Identify which cell holds the provided text, then report its [x, y] central coordinate. 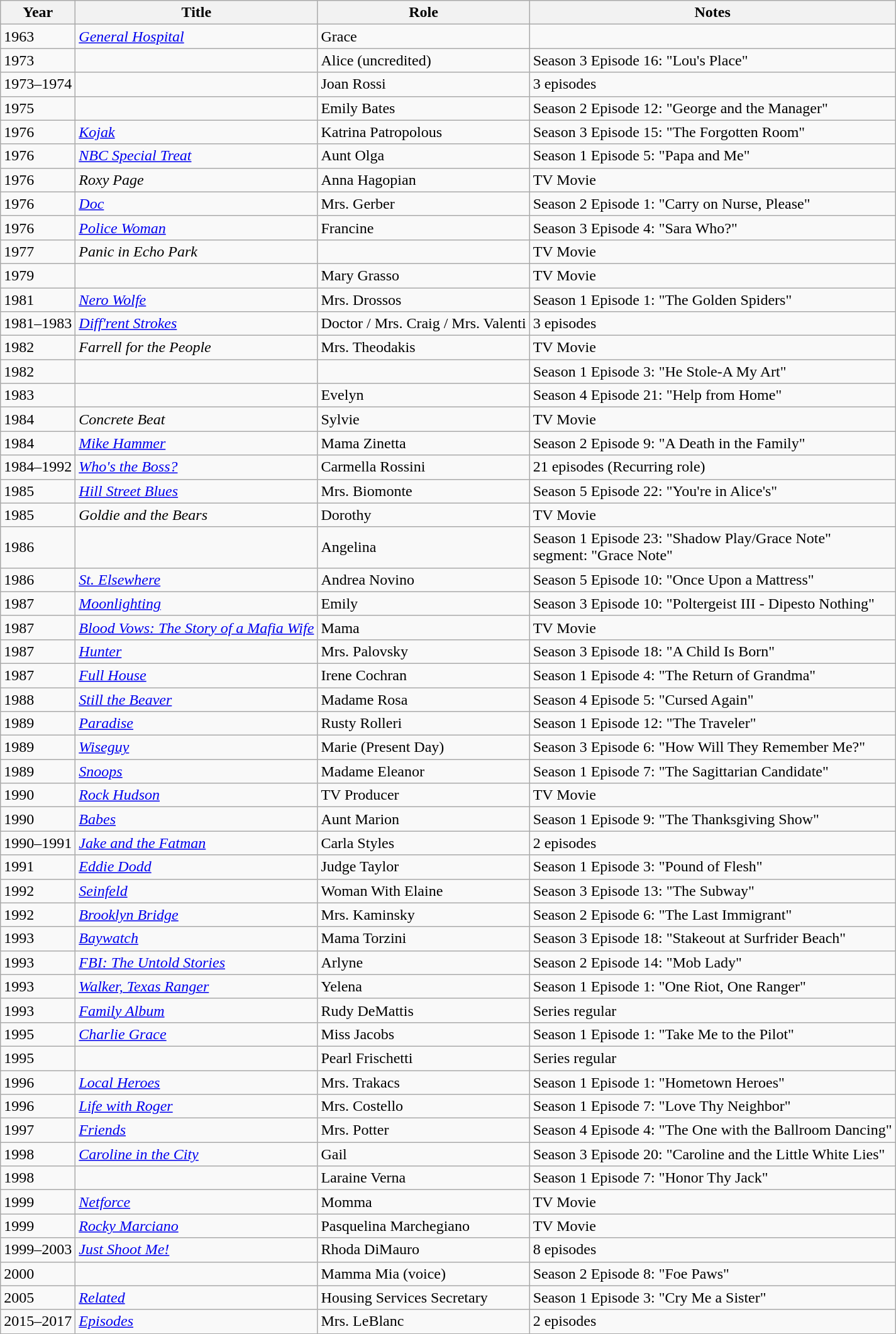
Gail [424, 1154]
1984–1992 [38, 467]
Life with Roger [196, 1106]
Jake and the Fatman [196, 843]
Doc [196, 204]
Full House [196, 675]
Anna Hagopian [424, 180]
2000 [38, 1274]
Season 4 Episode 4: "The One with the Ballroom Dancing" [712, 1130]
Season 2 Episode 12: "George and the Manager" [712, 108]
Mrs. Costello [424, 1106]
Just Shoot Me! [196, 1250]
Snoops [196, 771]
Judge Taylor [424, 867]
Netforce [196, 1202]
Mrs. Potter [424, 1130]
Brooklyn Bridge [196, 915]
Madame Rosa [424, 700]
Hunter [196, 651]
Marie (Present Day) [424, 747]
Season 1 Episode 7: "Honor Thy Jack" [712, 1178]
Season 3 Episode 15: "The Forgotten Room" [712, 132]
Who's the Boss? [196, 467]
Babes [196, 819]
Season 2 Episode 14: "Mob Lady" [712, 962]
Laraine Verna [424, 1178]
Aunt Olga [424, 156]
Dorothy [424, 515]
Aunt Marion [424, 819]
Mama Zinetta [424, 443]
Season 1 Episode 1: "Take Me to the Pilot" [712, 1034]
Arlyne [424, 962]
Pasquelina Marchegiano [424, 1226]
Katrina Patropolous [424, 132]
Mamma Mia (voice) [424, 1274]
Mrs. Theodakis [424, 348]
Emily [424, 604]
Year [38, 13]
1975 [38, 108]
Farrell for the People [196, 348]
Mama [424, 627]
Mrs. LeBlanc [424, 1321]
Season 1 Episode 3: "He Stole-A My Art" [712, 372]
1983 [38, 395]
1999–2003 [38, 1250]
Rhoda DiMauro [424, 1250]
Joan Rossi [424, 84]
Carmella Rossini [424, 467]
Season 3 Episode 16: "Lou's Place" [712, 60]
Role [424, 13]
Madame Eleanor [424, 771]
Season 5 Episode 10: "Once Upon a Mattress" [712, 580]
Angelina [424, 547]
Season 1 Episode 4: "The Return of Grandma" [712, 675]
Kojak [196, 132]
Season 1 Episode 1: "The Golden Spiders" [712, 300]
Season 1 Episode 23: "Shadow Play/Grace Note"segment: "Grace Note" [712, 547]
Mrs. Gerber [424, 204]
Sylvie [424, 419]
Walker, Texas Ranger [196, 986]
1979 [38, 275]
21 episodes (Recurring role) [712, 467]
Evelyn [424, 395]
Season 3 Episode 4: "Sara Who?" [712, 228]
Season 3 Episode 20: "Caroline and the Little White Lies" [712, 1154]
Rudy DeMattis [424, 1010]
1981 [38, 300]
Hill Street Blues [196, 491]
Eddie Dodd [196, 867]
Moonlighting [196, 604]
Charlie Grace [196, 1034]
Irene Cochran [424, 675]
Season 1 Episode 3: "Cry Me a Sister" [712, 1298]
Diff'rent Strokes [196, 324]
Housing Services Secretary [424, 1298]
Season 2 Episode 8: "Foe Paws" [712, 1274]
Mrs. Trakacs [424, 1082]
2005 [38, 1298]
Mrs. Drossos [424, 300]
Caroline in the City [196, 1154]
Season 4 Episode 21: "Help from Home" [712, 395]
Woman With Elaine [424, 891]
Miss Jacobs [424, 1034]
Panic in Echo Park [196, 251]
Season 1 Episode 7: "Love Thy Neighbor" [712, 1106]
Wiseguy [196, 747]
Rocky Marciano [196, 1226]
Still the Beaver [196, 700]
Episodes [196, 1321]
Related [196, 1298]
Mary Grasso [424, 275]
8 episodes [712, 1250]
Mike Hammer [196, 443]
1973–1974 [38, 84]
1977 [38, 251]
1997 [38, 1130]
Season 1 Episode 12: "The Traveler" [712, 724]
Momma [424, 1202]
Notes [712, 13]
Season 1 Episode 9: "The Thanksgiving Show" [712, 819]
Mrs. Kaminsky [424, 915]
Nero Wolfe [196, 300]
Goldie and the Bears [196, 515]
Rusty Rolleri [424, 724]
Season 3 Episode 10: "Poltergeist III - Dipesto Nothing" [712, 604]
Grace [424, 36]
Emily Bates [424, 108]
Police Woman [196, 228]
Mama Torzini [424, 939]
1988 [38, 700]
Season 5 Episode 22: "You're in Alice's" [712, 491]
Season 1 Episode 3: "Pound of Flesh" [712, 867]
Baywatch [196, 939]
Friends [196, 1130]
1990–1991 [38, 843]
Pearl Frischetti [424, 1058]
1981–1983 [38, 324]
Mrs. Palovsky [424, 651]
Title [196, 13]
Season 2 Episode 6: "The Last Immigrant" [712, 915]
Mrs. Biomonte [424, 491]
Andrea Novino [424, 580]
Family Album [196, 1010]
Season 3 Episode 18: "Stakeout at Surfrider Beach" [712, 939]
1991 [38, 867]
Season 2 Episode 1: "Carry on Nurse, Please" [712, 204]
Rock Hudson [196, 795]
Season 3 Episode 13: "The Subway" [712, 891]
FBI: The Untold Stories [196, 962]
Seinfeld [196, 891]
Season 3 Episode 6: "How Will They Remember Me?" [712, 747]
Local Heroes [196, 1082]
Season 1 Episode 1: "One Riot, One Ranger" [712, 986]
St. Elsewhere [196, 580]
Yelena [424, 986]
1973 [38, 60]
Season 4 Episode 5: "Cursed Again" [712, 700]
2015–2017 [38, 1321]
Season 1 Episode 7: "The Sagittarian Candidate" [712, 771]
Blood Vows: The Story of a Mafia Wife [196, 627]
Concrete Beat [196, 419]
Paradise [196, 724]
Roxy Page [196, 180]
TV Producer [424, 795]
General Hospital [196, 36]
Alice (uncredited) [424, 60]
Season 2 Episode 9: "A Death in the Family" [712, 443]
Francine [424, 228]
Doctor / Mrs. Craig / Mrs. Valenti [424, 324]
Season 3 Episode 18: "A Child Is Born" [712, 651]
Season 1 Episode 5: "Papa and Me" [712, 156]
1963 [38, 36]
Season 1 Episode 1: "Hometown Heroes" [712, 1082]
NBC Special Treat [196, 156]
Carla Styles [424, 843]
